Detect which cell encompasses the target text, then output its (x, y) center coordinate. 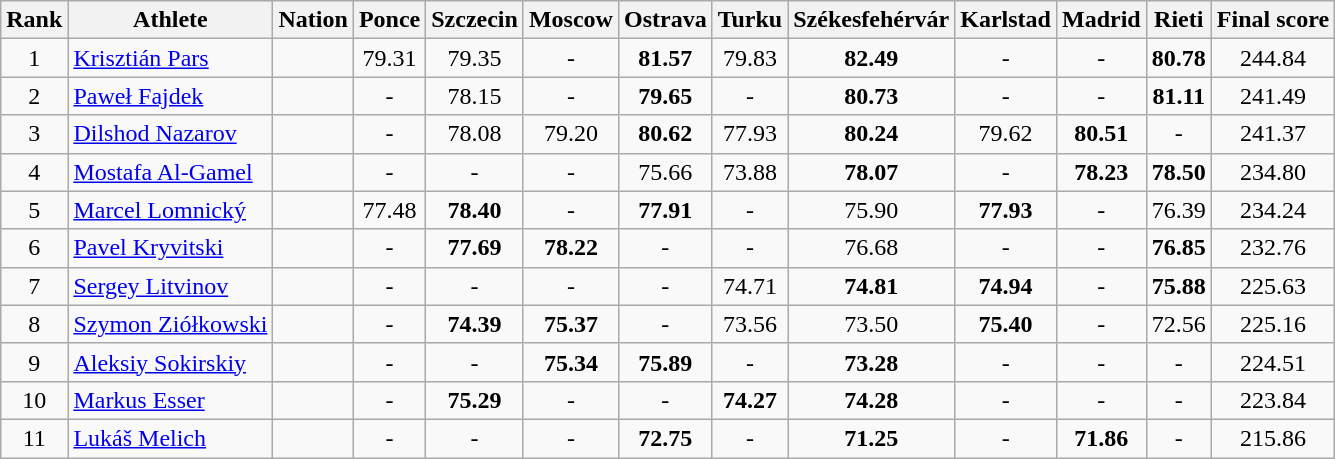
78.22 (570, 248)
Rank (34, 20)
79.31 (389, 58)
Athlete (170, 20)
78.40 (475, 210)
77.91 (665, 210)
Ostrava (665, 20)
79.65 (665, 96)
74.28 (872, 400)
79.20 (570, 134)
241.49 (1272, 96)
71.86 (1101, 438)
78.08 (475, 134)
224.51 (1272, 362)
76.39 (1178, 210)
78.07 (872, 172)
Madrid (1101, 20)
82.49 (872, 58)
72.75 (665, 438)
Karlstad (1006, 20)
215.86 (1272, 438)
223.84 (1272, 400)
80.78 (1178, 58)
79.62 (1006, 134)
Rieti (1178, 20)
75.40 (1006, 324)
75.34 (570, 362)
3 (34, 134)
Sergey Litvinov (170, 286)
9 (34, 362)
Székesfehérvár (872, 20)
Mostafa Al-Gamel (170, 172)
Lukáš Melich (170, 438)
1 (34, 58)
74.94 (1006, 286)
Pavel Kryvitski (170, 248)
81.11 (1178, 96)
241.37 (1272, 134)
71.25 (872, 438)
79.35 (475, 58)
74.71 (750, 286)
234.24 (1272, 210)
77.69 (475, 248)
7 (34, 286)
74.27 (750, 400)
76.85 (1178, 248)
80.62 (665, 134)
75.66 (665, 172)
73.56 (750, 324)
Turku (750, 20)
74.81 (872, 286)
75.88 (1178, 286)
Final score (1272, 20)
Nation (313, 20)
79.83 (750, 58)
78.15 (475, 96)
6 (34, 248)
80.73 (872, 96)
73.50 (872, 324)
2 (34, 96)
80.24 (872, 134)
4 (34, 172)
Paweł Fajdek (170, 96)
Ponce (389, 20)
Marcel Lomnický (170, 210)
225.16 (1272, 324)
75.90 (872, 210)
80.51 (1101, 134)
76.68 (872, 248)
Dilshod Nazarov (170, 134)
74.39 (475, 324)
78.50 (1178, 172)
10 (34, 400)
Krisztián Pars (170, 58)
11 (34, 438)
225.63 (1272, 286)
75.37 (570, 324)
Moscow (570, 20)
77.48 (389, 210)
234.80 (1272, 172)
8 (34, 324)
73.28 (872, 362)
5 (34, 210)
75.89 (665, 362)
75.29 (475, 400)
73.88 (750, 172)
72.56 (1178, 324)
Aleksiy Sokirskiy (170, 362)
Szymon Ziółkowski (170, 324)
Markus Esser (170, 400)
78.23 (1101, 172)
Szczecin (475, 20)
244.84 (1272, 58)
81.57 (665, 58)
232.76 (1272, 248)
